Locate the cell with the specified text and output its (x, y) center coordinate. 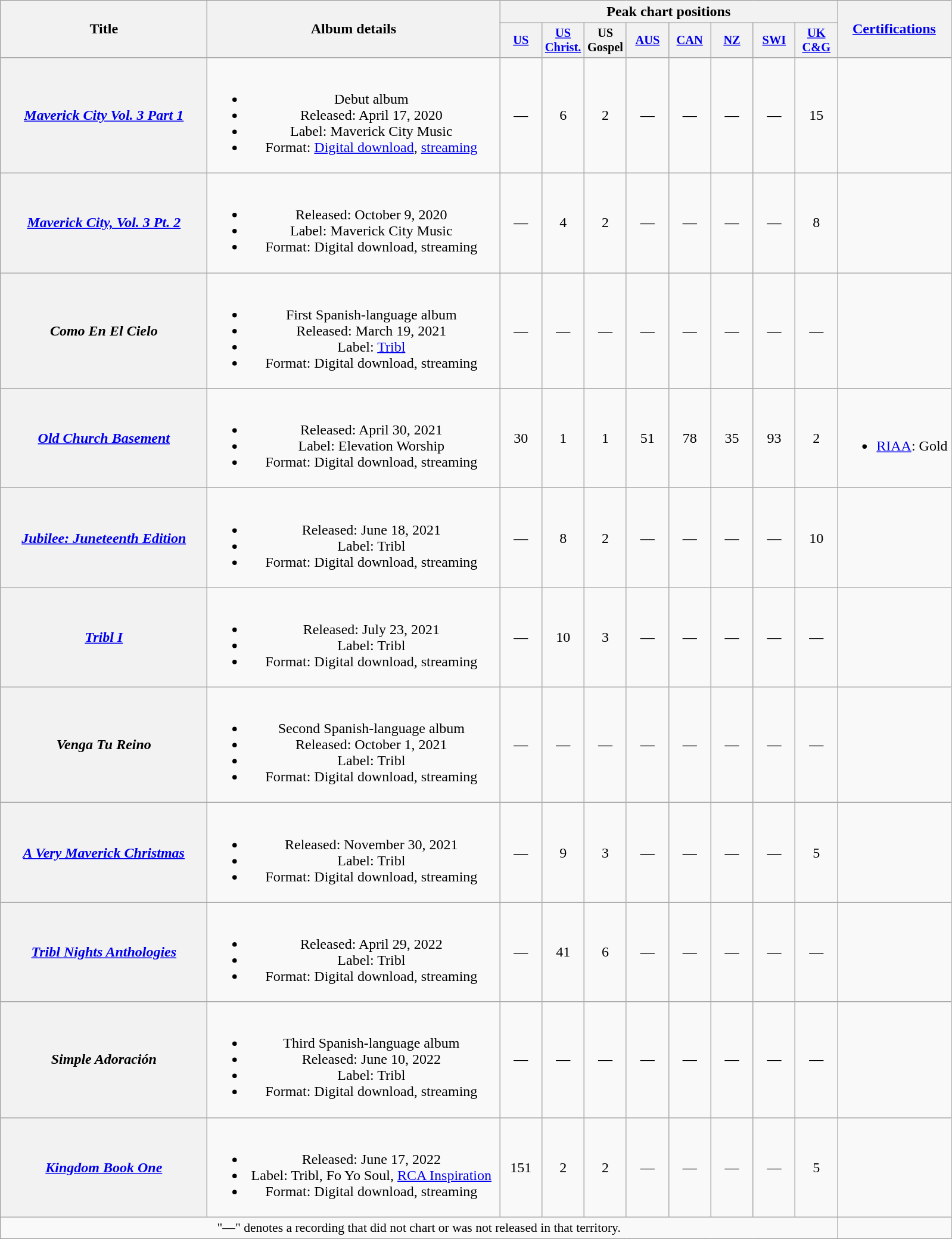
35 (732, 439)
Released: July 23, 2021Label: TriblFormat: Digital download, streaming (354, 638)
US (521, 41)
UKC&G (816, 41)
15 (816, 115)
First Spanish-language albumReleased: March 19, 2021Label: TriblFormat: Digital download, streaming (354, 331)
Released: April 30, 2021Label: Elevation WorshipFormat: Digital download, streaming (354, 439)
151 (521, 1167)
30 (521, 439)
41 (564, 952)
AUS (647, 41)
Third Spanish-language albumReleased: June 10, 2022Label: TriblFormat: Digital download, streaming (354, 1060)
"—" denotes a recording that did not chart or was not released in that territory. (419, 1228)
Kingdom Book One (104, 1167)
Maverick City, Vol. 3 Pt. 2 (104, 223)
51 (647, 439)
Released: October 9, 2020Label: Maverick City MusicFormat: Digital download, streaming (354, 223)
4 (564, 223)
Tribl I (104, 638)
9 (564, 852)
CAN (690, 41)
Peak chart positions (668, 12)
Released: November 30, 2021Label: TriblFormat: Digital download, streaming (354, 852)
Venga Tu Reino (104, 745)
Jubilee: Juneteenth Edition (104, 538)
Released: June 18, 2021Label: TriblFormat: Digital download, streaming (354, 538)
Maverick City Vol. 3 Part 1 (104, 115)
Old Church Basement (104, 439)
Album details (354, 29)
Released: April 29, 2022Label: TriblFormat: Digital download, streaming (354, 952)
Como En El Cielo (104, 331)
Certifications (894, 29)
Second Spanish-language albumReleased: October 1, 2021Label: TriblFormat: Digital download, streaming (354, 745)
93 (774, 439)
SWI (774, 41)
A Very Maverick Christmas (104, 852)
Released: June 17, 2022Label: Tribl, Fo Yo Soul, RCA InspirationFormat: Digital download, streaming (354, 1167)
USGospel (605, 41)
NZ (732, 41)
RIAA: Gold (894, 439)
Debut albumReleased: April 17, 2020Label: Maverick City MusicFormat: Digital download, streaming (354, 115)
Title (104, 29)
Simple Adoración (104, 1060)
USChrist. (564, 41)
Tribl Nights Anthologies (104, 952)
78 (690, 439)
